Search for the cell housing the specified text and yield its (X, Y) center coordinate. 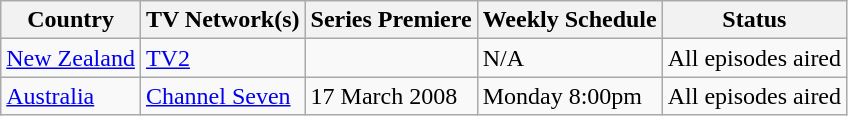
Country (71, 20)
New Zealand (71, 58)
Monday 8:00pm (570, 96)
N/A (570, 58)
Series Premiere (391, 20)
17 March 2008 (391, 96)
Status (754, 20)
Australia (71, 96)
TV2 (222, 58)
Channel Seven (222, 96)
Weekly Schedule (570, 20)
TV Network(s) (222, 20)
